Locate the cell with the specified text and output its [x, y] center coordinate. 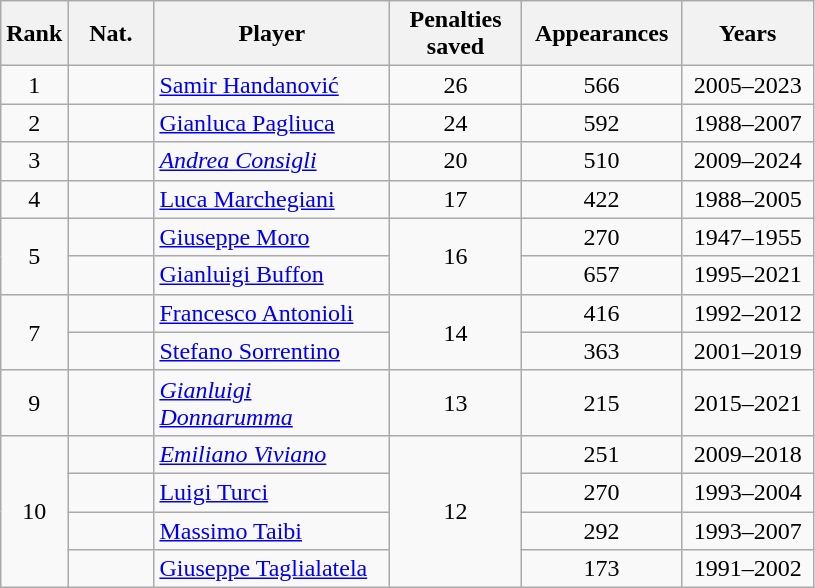
422 [602, 199]
17 [456, 199]
Emiliano Viviano [272, 454]
Andrea Consigli [272, 161]
Giuseppe Moro [272, 237]
1947–1955 [748, 237]
Penalties saved [456, 34]
1991–2002 [748, 569]
Samir Handanović [272, 85]
510 [602, 161]
2 [34, 123]
Gianluigi Donnarumma [272, 402]
1988–2005 [748, 199]
Appearances [602, 34]
Player [272, 34]
Stefano Sorrentino [272, 351]
9 [34, 402]
2009–2024 [748, 161]
1992–2012 [748, 313]
2005–2023 [748, 85]
Francesco Antonioli [272, 313]
3 [34, 161]
2015–2021 [748, 402]
566 [602, 85]
20 [456, 161]
363 [602, 351]
173 [602, 569]
Nat. [111, 34]
2001–2019 [748, 351]
10 [34, 511]
Years [748, 34]
592 [602, 123]
Gianluigi Buffon [272, 275]
14 [456, 332]
1993–2007 [748, 531]
12 [456, 511]
7 [34, 332]
24 [456, 123]
Luigi Turci [272, 492]
Rank [34, 34]
657 [602, 275]
251 [602, 454]
16 [456, 256]
5 [34, 256]
1993–2004 [748, 492]
Gianluca Pagliuca [272, 123]
Luca Marchegiani [272, 199]
1 [34, 85]
26 [456, 85]
Giuseppe Taglialatela [272, 569]
13 [456, 402]
416 [602, 313]
2009–2018 [748, 454]
292 [602, 531]
Massimo Taibi [272, 531]
4 [34, 199]
1988–2007 [748, 123]
215 [602, 402]
1995–2021 [748, 275]
